Locate the cell with the specified text and output its (X, Y) center coordinate. 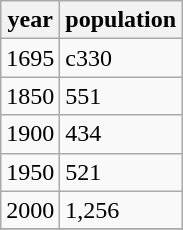
1950 (30, 172)
551 (121, 96)
population (121, 20)
2000 (30, 210)
1,256 (121, 210)
1900 (30, 134)
1850 (30, 96)
521 (121, 172)
434 (121, 134)
year (30, 20)
1695 (30, 58)
c330 (121, 58)
